Detect which cell encompasses the target text, then output its (x, y) center coordinate. 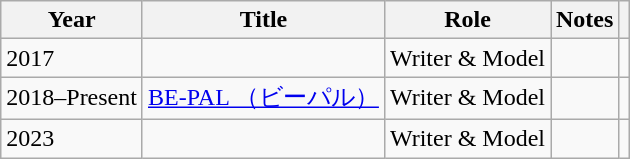
Role (467, 20)
2018–Present (72, 98)
2023 (72, 138)
Title (263, 20)
Notes (584, 20)
2017 (72, 58)
BE-PAL （ビーパル） (263, 98)
Year (72, 20)
